Identify which cell holds the provided text, then report its [X, Y] central coordinate. 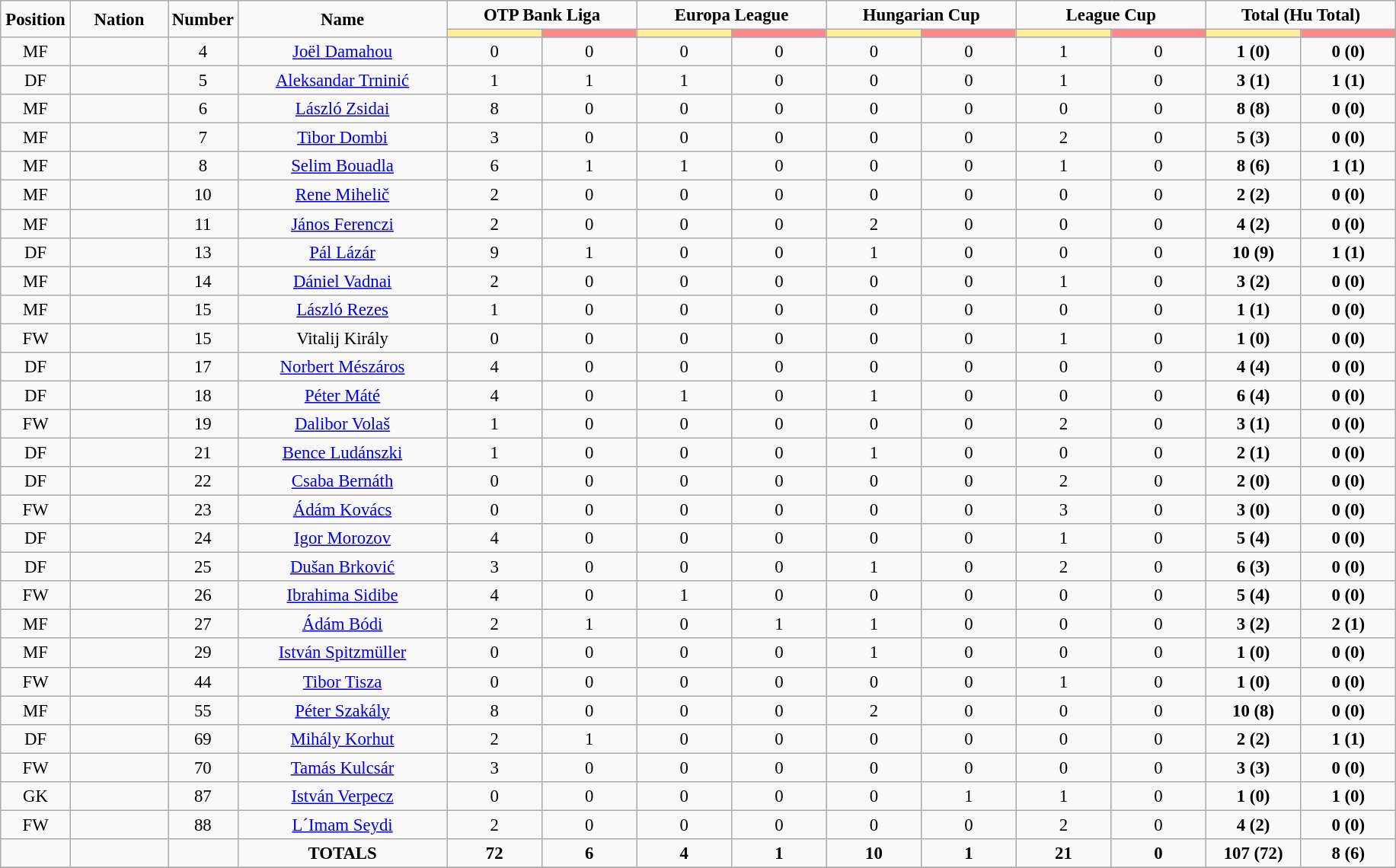
Péter Máté [343, 395]
3 (0) [1254, 510]
Position [36, 19]
5 (3) [1254, 138]
Total (Hu Total) [1301, 15]
87 [203, 796]
Aleksandar Trninić [343, 81]
11 [203, 224]
19 [203, 424]
L´Imam Seydi [343, 825]
5 [203, 81]
22 [203, 481]
72 [495, 854]
44 [203, 681]
Mihály Korhut [343, 739]
107 (72) [1254, 854]
Péter Szakály [343, 710]
14 [203, 281]
Number [203, 19]
13 [203, 252]
GK [36, 796]
Nation [119, 19]
István Verpecz [343, 796]
6 (4) [1254, 395]
8 (8) [1254, 109]
10 (8) [1254, 710]
88 [203, 825]
69 [203, 739]
Dušan Brković [343, 567]
6 (3) [1254, 567]
István Spitzmüller [343, 653]
7 [203, 138]
2 (0) [1254, 481]
18 [203, 395]
4 (4) [1254, 367]
26 [203, 595]
23 [203, 510]
Ibrahima Sidibe [343, 595]
Hungarian Cup [922, 15]
Csaba Bernáth [343, 481]
Tamás Kulcsár [343, 767]
Tibor Tisza [343, 681]
OTP Bank Liga [542, 15]
László Zsidai [343, 109]
János Ferenczi [343, 224]
Dániel Vadnai [343, 281]
25 [203, 567]
55 [203, 710]
TOTALS [343, 854]
Rene Mihelič [343, 195]
Pál Lázár [343, 252]
Name [343, 19]
Europa League [731, 15]
Dalibor Volaš [343, 424]
Bence Ludánszki [343, 452]
László Rezes [343, 309]
Tibor Dombi [343, 138]
10 (9) [1254, 252]
24 [203, 538]
League Cup [1110, 15]
27 [203, 624]
Joël Damahou [343, 52]
17 [203, 367]
9 [495, 252]
Vitalij Király [343, 338]
3 (3) [1254, 767]
Norbert Mészáros [343, 367]
Ádám Kovács [343, 510]
29 [203, 653]
Igor Morozov [343, 538]
70 [203, 767]
Ádám Bódi [343, 624]
Selim Bouadla [343, 167]
